Extract the (x, y) coordinate from the center of the cell holding the provided text.  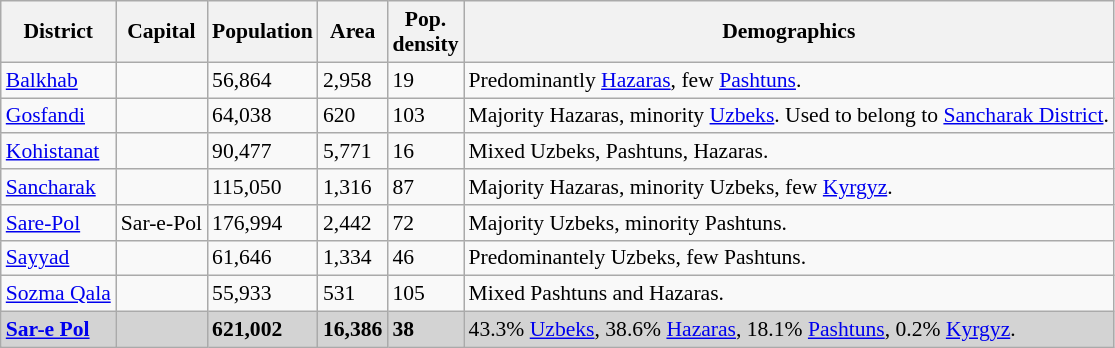
Kohistanat (58, 152)
2,958 (352, 80)
Sare-Pol (58, 223)
72 (425, 223)
Majority Hazaras, minority Uzbeks. Used to belong to Sancharak District. (789, 116)
5,771 (352, 152)
103 (425, 116)
531 (352, 294)
Predominantely Uzbeks, few Pashtuns. (789, 258)
Sar-e-Pol (162, 223)
61,646 (262, 258)
Area (352, 32)
Mixed Uzbeks, Pashtuns, Hazaras. (789, 152)
176,994 (262, 223)
Pop.density (425, 32)
Gosfandi (58, 116)
Majority Uzbeks, minority Pashtuns. (789, 223)
56,864 (262, 80)
115,050 (262, 187)
621,002 (262, 330)
90,477 (262, 152)
Sayyad (58, 258)
43.3% Uzbeks, 38.6% Hazaras, 18.1% Pashtuns, 0.2% Kyrgyz. (789, 330)
16 (425, 152)
1,334 (352, 258)
Balkhab (58, 80)
1,316 (352, 187)
Sancharak (58, 187)
Sozma Qala (58, 294)
Capital (162, 32)
Majority Hazaras, minority Uzbeks, few Kyrgyz. (789, 187)
105 (425, 294)
87 (425, 187)
District (58, 32)
38 (425, 330)
2,442 (352, 223)
16,386 (352, 330)
Demographics (789, 32)
Predominantly Hazaras, few Pashtuns. (789, 80)
Population (262, 32)
55,933 (262, 294)
Mixed Pashtuns and Hazaras. (789, 294)
64,038 (262, 116)
19 (425, 80)
46 (425, 258)
620 (352, 116)
Sar-e Pol (58, 330)
